Capture the cell that displays the provided text and extract its [x, y] central coordinate. 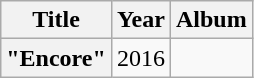
2016 [140, 58]
Title [56, 20]
Album [211, 20]
"Encore" [56, 58]
Year [140, 20]
